Detect which cell encompasses the target text, then output its (x, y) center coordinate. 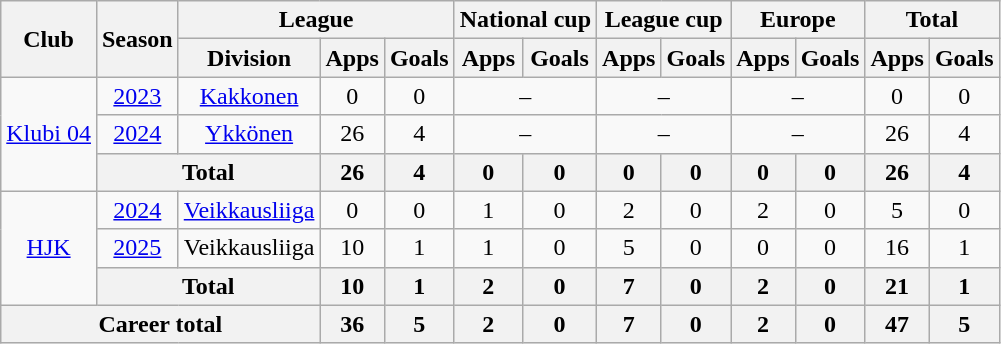
HJK (49, 248)
2023 (137, 96)
Season (137, 39)
Club (49, 39)
Klubi 04 (49, 134)
2025 (137, 248)
Kakkonen (249, 96)
Europe (798, 20)
League cup (664, 20)
21 (897, 286)
Ykkönen (249, 134)
47 (897, 324)
Career total (160, 324)
National cup (525, 20)
16 (897, 248)
36 (352, 324)
Division (249, 58)
League (316, 20)
